Scan for the cell matching the given text and deliver its (x, y) coordinate at center. 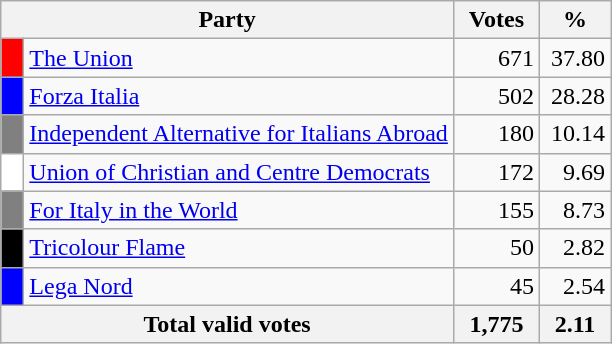
180 (496, 134)
Total valid votes (228, 324)
% (574, 20)
671 (496, 58)
The Union (239, 58)
Tricolour Flame (239, 248)
For Italy in the World (239, 210)
45 (496, 286)
Votes (496, 20)
10.14 (574, 134)
37.80 (574, 58)
50 (496, 248)
155 (496, 210)
Union of Christian and Centre Democrats (239, 172)
Forza Italia (239, 96)
Lega Nord (239, 286)
502 (496, 96)
172 (496, 172)
Independent Alternative for Italians Abroad (239, 134)
1,775 (496, 324)
2.11 (574, 324)
28.28 (574, 96)
2.54 (574, 286)
Party (228, 20)
8.73 (574, 210)
9.69 (574, 172)
2.82 (574, 248)
